Return (x, y) of the center of cell containing provided text 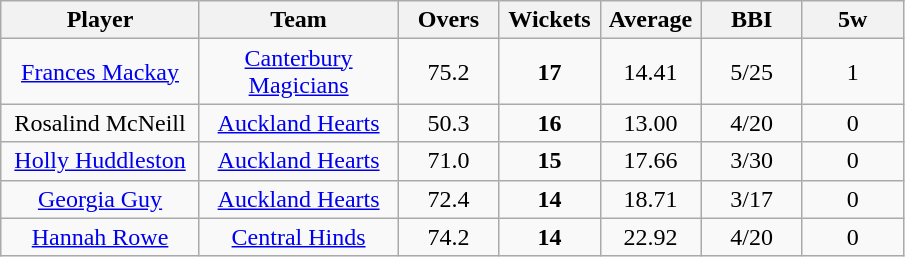
15 (550, 161)
Canterbury Magicians (298, 72)
Rosalind McNeill (100, 123)
Holly Huddleston (100, 161)
Central Hinds (298, 237)
Player (100, 20)
22.92 (650, 237)
14.41 (650, 72)
Overs (448, 20)
Team (298, 20)
18.71 (650, 199)
74.2 (448, 237)
16 (550, 123)
13.00 (650, 123)
3/17 (752, 199)
5w (852, 20)
3/30 (752, 161)
Average (650, 20)
1 (852, 72)
71.0 (448, 161)
17 (550, 72)
Hannah Rowe (100, 237)
50.3 (448, 123)
75.2 (448, 72)
72.4 (448, 199)
Wickets (550, 20)
BBI (752, 20)
5/25 (752, 72)
17.66 (650, 161)
Georgia Guy (100, 199)
Frances Mackay (100, 72)
